Pinpoint the cell where the given text exists, returning its [x, y] midpoint coordinate. 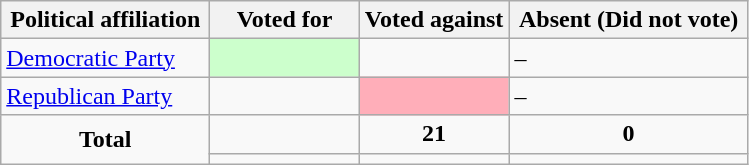
Absent (Did not vote) [629, 20]
Democratic Party [106, 58]
21 [434, 134]
Political affiliation [106, 20]
Republican Party [106, 96]
Voted for [285, 20]
Total [106, 140]
0 [629, 134]
Voted against [434, 20]
